Capture the cell that displays the provided text and extract its [X, Y] central coordinate. 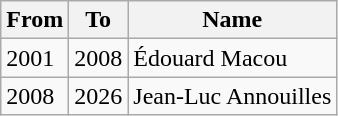
Édouard Macou [232, 58]
From [35, 20]
Name [232, 20]
2001 [35, 58]
Jean-Luc Annouilles [232, 96]
2026 [98, 96]
To [98, 20]
